Capture the cell that displays the provided text and extract its [x, y] central coordinate. 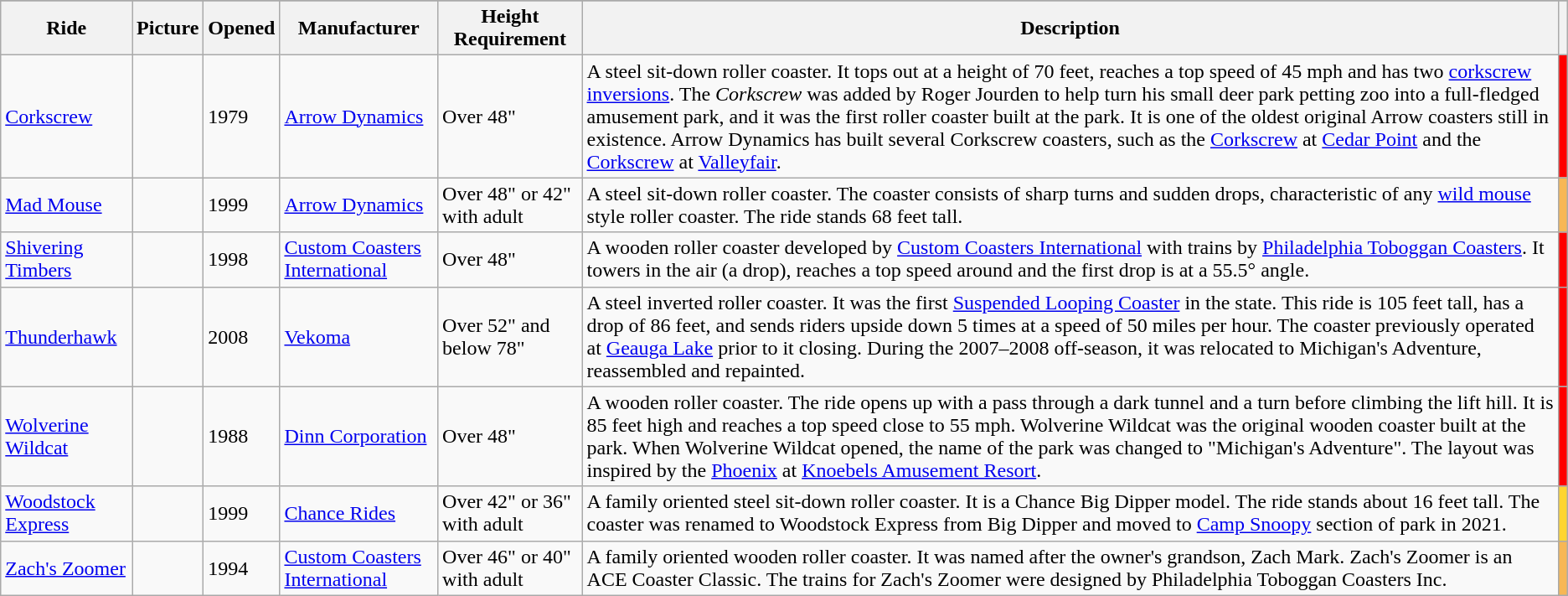
1998 [241, 260]
Dinn Corporation [358, 436]
Over 42" or 36" with adult [510, 513]
Thunderhawk [67, 337]
Zach's Zoomer [67, 568]
Corkscrew [67, 117]
Over 48" or 42" with adult [510, 205]
Wolverine Wildcat [67, 436]
Mad Mouse [67, 205]
1979 [241, 117]
Over 52" and below 78" [510, 337]
Vekoma [358, 337]
Ride [67, 29]
Picture [168, 29]
Woodstock Express [67, 513]
Description [1070, 29]
Shivering Timbers [67, 260]
Over 46" or 40" with adult [510, 568]
Chance Rides [358, 513]
Opened [241, 29]
Height Requirement [510, 29]
1994 [241, 568]
Manufacturer [358, 29]
1988 [241, 436]
2008 [241, 337]
